Find where the given text appears and provide that cell's center as (X, Y) coordinate. 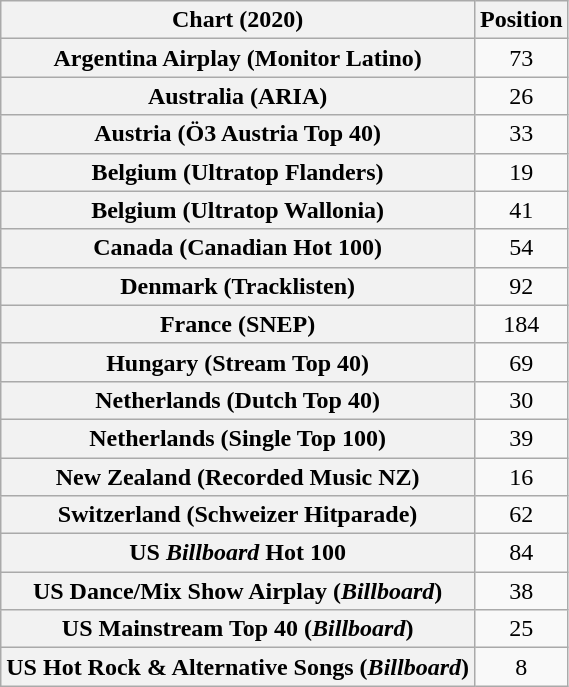
8 (521, 667)
30 (521, 400)
41 (521, 210)
39 (521, 438)
Netherlands (Dutch Top 40) (238, 400)
Denmark (Tracklisten) (238, 286)
Australia (ARIA) (238, 96)
69 (521, 362)
33 (521, 134)
38 (521, 591)
26 (521, 96)
US Billboard Hot 100 (238, 553)
25 (521, 629)
Austria (Ö3 Austria Top 40) (238, 134)
92 (521, 286)
US Hot Rock & Alternative Songs (Billboard) (238, 667)
54 (521, 248)
Chart (2020) (238, 20)
Belgium (Ultratop Flanders) (238, 172)
84 (521, 553)
Netherlands (Single Top 100) (238, 438)
Position (521, 20)
Belgium (Ultratop Wallonia) (238, 210)
US Mainstream Top 40 (Billboard) (238, 629)
France (SNEP) (238, 324)
62 (521, 515)
19 (521, 172)
73 (521, 58)
Hungary (Stream Top 40) (238, 362)
New Zealand (Recorded Music NZ) (238, 477)
184 (521, 324)
Canada (Canadian Hot 100) (238, 248)
Argentina Airplay (Monitor Latino) (238, 58)
US Dance/Mix Show Airplay (Billboard) (238, 591)
16 (521, 477)
Switzerland (Schweizer Hitparade) (238, 515)
